Identify which cell holds the provided text, then report its [X, Y] central coordinate. 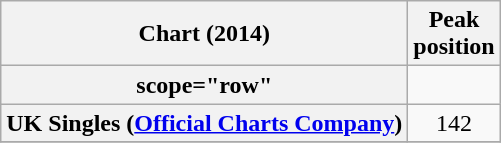
scope="row" [204, 85]
UK Singles (Official Charts Company) [204, 123]
Peakposition [454, 34]
142 [454, 123]
Chart (2014) [204, 34]
